Return the [X, Y] coordinate for the center point of the cell that contains the specified text.  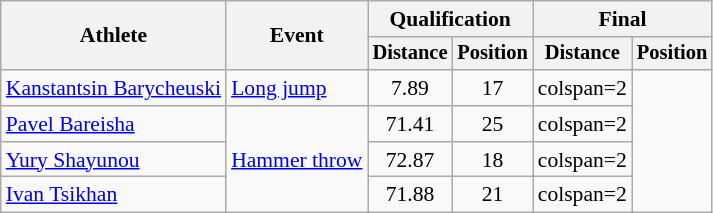
Qualification [450, 19]
17 [492, 88]
18 [492, 160]
71.88 [410, 195]
25 [492, 124]
21 [492, 195]
71.41 [410, 124]
7.89 [410, 88]
Athlete [114, 36]
Pavel Bareisha [114, 124]
Event [296, 36]
Final [622, 19]
Kanstantsin Barycheuski [114, 88]
Hammer throw [296, 160]
Ivan Tsikhan [114, 195]
Long jump [296, 88]
Yury Shayunou [114, 160]
72.87 [410, 160]
